Locate the cell with the specified text and output its (x, y) center coordinate. 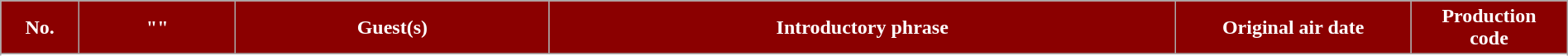
No. (40, 28)
Introductory phrase (863, 28)
Guest(s) (392, 28)
Original air date (1293, 28)
"" (157, 28)
Production code (1489, 28)
